Extract the [x, y] coordinate from the center of the cell holding the provided text.  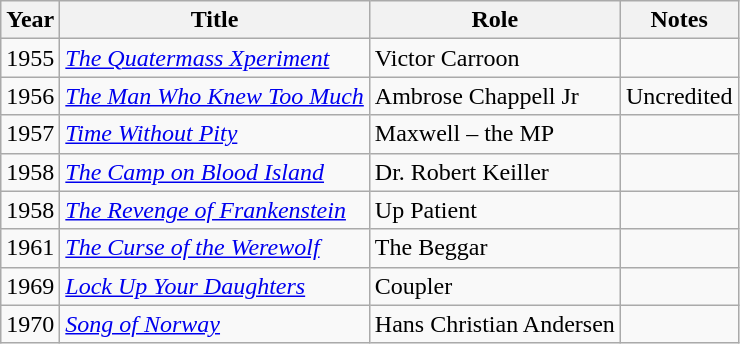
The Man Who Knew Too Much [215, 96]
1955 [30, 58]
Ambrose Chappell Jr [494, 96]
1956 [30, 96]
Uncredited [679, 96]
Year [30, 20]
1961 [30, 248]
1957 [30, 134]
Maxwell – the MP [494, 134]
The Quatermass Xperiment [215, 58]
Up Patient [494, 210]
1970 [30, 324]
Dr. Robert Keiller [494, 172]
The Revenge of Frankenstein [215, 210]
1969 [30, 286]
Notes [679, 20]
Lock Up Your Daughters [215, 286]
Time Without Pity [215, 134]
The Camp on Blood Island [215, 172]
The Curse of the Werewolf [215, 248]
Coupler [494, 286]
Victor Carroon [494, 58]
Hans Christian Andersen [494, 324]
The Beggar [494, 248]
Title [215, 20]
Song of Norway [215, 324]
Role [494, 20]
